Output the (x, y) coordinate of the center of the cell containing the given text.  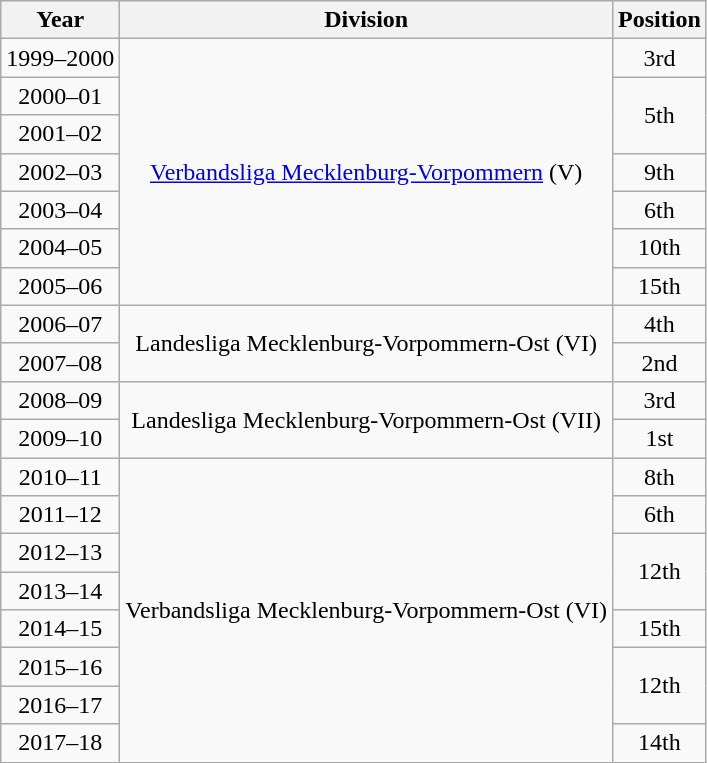
2006–07 (60, 324)
2013–14 (60, 591)
1st (660, 438)
2000–01 (60, 96)
2004–05 (60, 248)
Verbandsliga Mecklenburg-Vorpommern (V) (366, 172)
5th (660, 115)
1999–2000 (60, 58)
2007–08 (60, 362)
Verbandsliga Mecklenburg-Vorpommern-Ost (VI) (366, 610)
2008–09 (60, 400)
Landesliga Mecklenburg-Vorpommern-Ost (VI) (366, 343)
2003–04 (60, 210)
2011–12 (60, 515)
2015–16 (60, 667)
9th (660, 172)
Landesliga Mecklenburg-Vorpommern-Ost (VII) (366, 419)
2016–17 (60, 705)
10th (660, 248)
2005–06 (60, 286)
2012–13 (60, 553)
4th (660, 324)
2010–11 (60, 477)
Division (366, 20)
14th (660, 743)
Year (60, 20)
2001–02 (60, 134)
2009–10 (60, 438)
8th (660, 477)
Position (660, 20)
2002–03 (60, 172)
2017–18 (60, 743)
2nd (660, 362)
2014–15 (60, 629)
